Identify which cell holds the provided text, then report its [x, y] central coordinate. 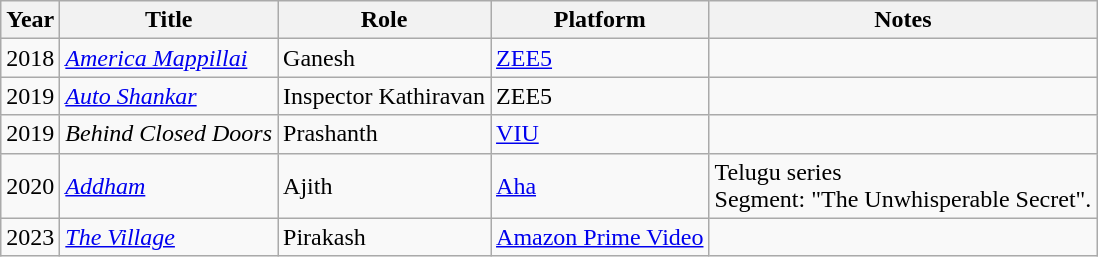
Auto Shankar [169, 96]
Ajith [384, 186]
Telugu series Segment: "The Unwhisperable Secret". [903, 186]
Aha [600, 186]
Pirakash [384, 237]
Notes [903, 20]
Behind Closed Doors [169, 134]
America Mappillai [169, 58]
Addham [169, 186]
The Village [169, 237]
Inspector Kathiravan [384, 96]
Title [169, 20]
Role [384, 20]
Prashanth [384, 134]
Amazon Prime Video [600, 237]
2023 [30, 237]
2018 [30, 58]
Year [30, 20]
2020 [30, 186]
VIU [600, 134]
Ganesh [384, 58]
Platform [600, 20]
